Return the [X, Y] coordinate for the center point of the cell that contains the specified text.  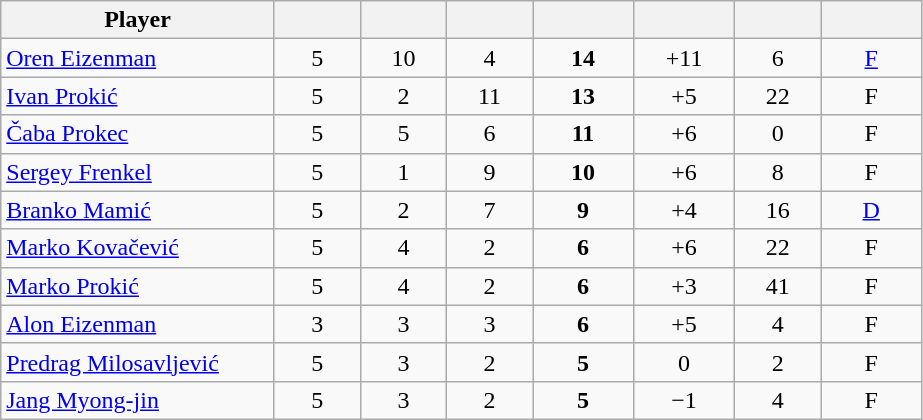
8 [778, 172]
14 [582, 58]
7 [489, 210]
Oren Eizenman [138, 58]
1 [403, 172]
Player [138, 20]
+3 [684, 286]
Marko Prokić [138, 286]
+11 [684, 58]
16 [778, 210]
13 [582, 96]
−1 [684, 400]
Branko Mamić [138, 210]
Jang Myong-jin [138, 400]
Marko Kovačević [138, 248]
41 [778, 286]
Alon Eizenman [138, 324]
Čaba Prokec [138, 134]
+4 [684, 210]
Ivan Prokić [138, 96]
D [872, 210]
Sergey Frenkel [138, 172]
Predrag Milosavljević [138, 362]
